Output the [x, y] coordinate of the center of the cell containing the given text.  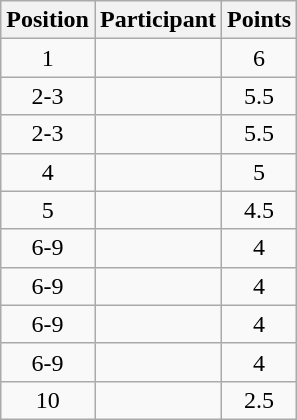
Participant [158, 20]
Position [48, 20]
1 [48, 58]
10 [48, 400]
Points [260, 20]
2.5 [260, 400]
6 [260, 58]
4.5 [260, 210]
